For the text-containing cell, return its midpoint in (X, Y) coordinate format. 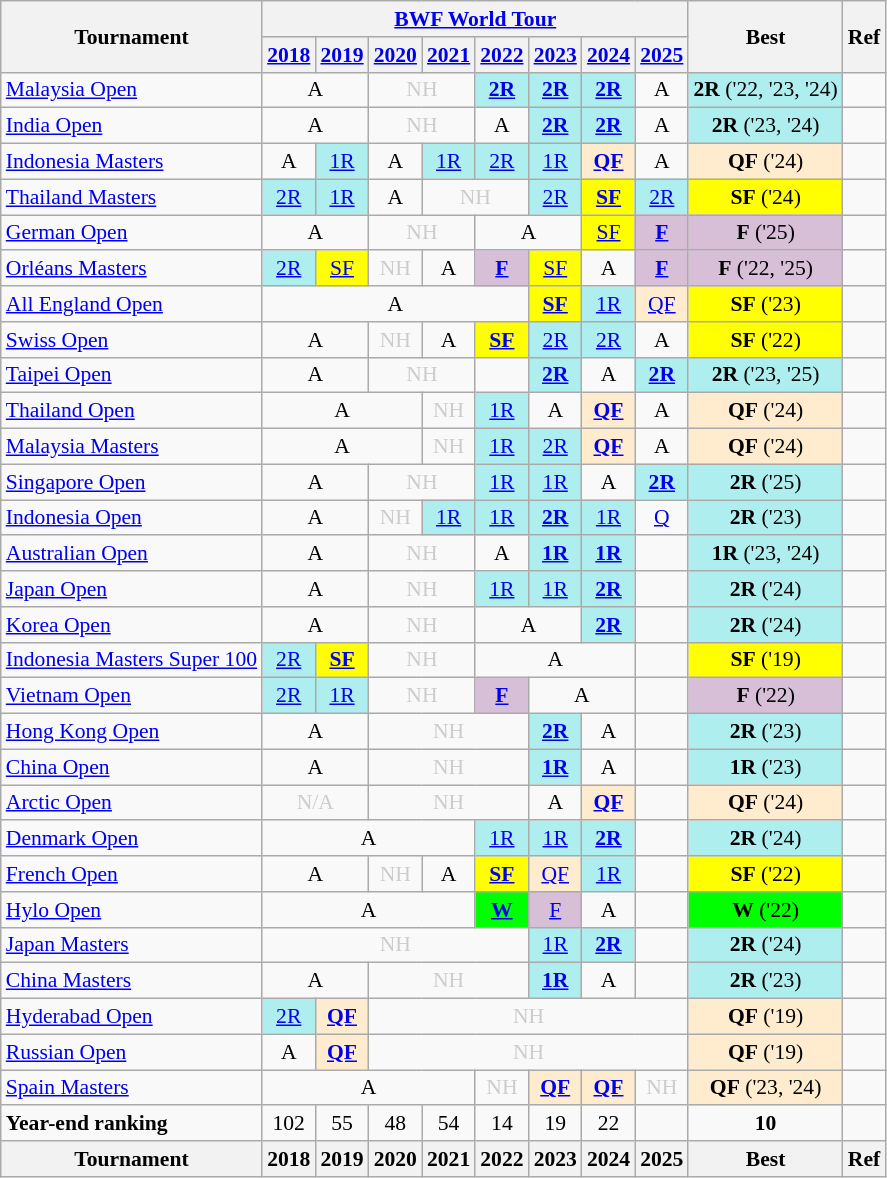
Spain Masters (132, 1088)
W (502, 910)
QF ('23, '24) (765, 1088)
Indonesia Open (132, 518)
Arctic Open (132, 803)
Singapore Open (132, 482)
Russian Open (132, 1052)
Japan Masters (132, 945)
Orléans Masters (132, 269)
10 (765, 1124)
Indonesia Masters Super 100 (132, 660)
Indonesia Masters (132, 162)
German Open (132, 233)
22 (608, 1124)
102 (288, 1124)
Malaysia Masters (132, 447)
2R ('22, '23, '24) (765, 90)
Malaysia Open (132, 90)
BWF World Tour (475, 19)
French Open (132, 874)
48 (396, 1124)
Australian Open (132, 554)
W ('22) (765, 910)
55 (342, 1124)
SF ('24) (765, 197)
N/A (316, 803)
SF ('23) (765, 304)
Q (662, 518)
54 (448, 1124)
Hylo Open (132, 910)
SF ('19) (765, 660)
F ('22, '25) (765, 269)
Hong Kong Open (132, 732)
14 (502, 1124)
1R ('23) (765, 767)
1R ('23, '24) (765, 554)
Denmark Open (132, 839)
Vietnam Open (132, 696)
Korea Open (132, 625)
2R ('23, '25) (765, 375)
India Open (132, 126)
Taipei Open (132, 375)
Japan Open (132, 589)
Year-end ranking (132, 1124)
All England Open (132, 304)
Thailand Open (132, 411)
F ('22) (765, 696)
Thailand Masters (132, 197)
19 (556, 1124)
Hyderabad Open (132, 1017)
Swiss Open (132, 340)
F ('25) (765, 233)
2R ('23, '24) (765, 126)
China Masters (132, 981)
China Open (132, 767)
2R ('25) (765, 482)
